Extract the (X, Y) coordinate from the center of the cell holding the provided text.  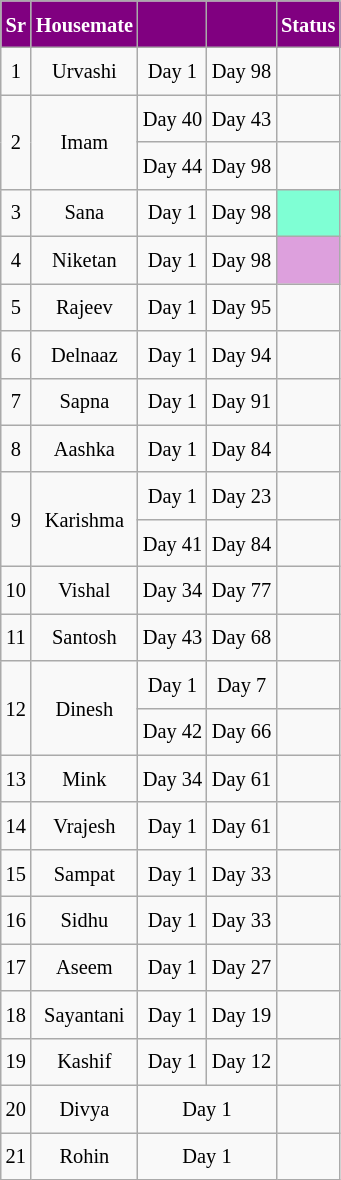
Day 94 (242, 354)
Sayantani (84, 1014)
5 (16, 306)
Day 44 (172, 166)
Rohin (84, 1156)
6 (16, 354)
Mink (84, 778)
11 (16, 636)
Day 66 (242, 732)
Day 77 (242, 590)
Day 19 (242, 1014)
Vrajesh (84, 826)
Day 42 (172, 732)
Aashka (84, 448)
17 (16, 966)
Urvashi (84, 72)
16 (16, 920)
Vishal (84, 590)
Housemate (84, 24)
19 (16, 1062)
Delnaaz (84, 354)
Aseem (84, 966)
Day 7 (242, 684)
10 (16, 590)
Imam (84, 142)
Dinesh (84, 708)
Santosh (84, 636)
Sana (84, 212)
12 (16, 708)
Karishma (84, 519)
Sr (16, 24)
15 (16, 872)
Day 40 (172, 118)
Day 41 (172, 542)
Day 27 (242, 966)
Day 12 (242, 1062)
1 (16, 72)
Day 68 (242, 636)
Status (308, 24)
7 (16, 402)
Day 91 (242, 402)
9 (16, 519)
4 (16, 260)
20 (16, 1108)
Day 23 (242, 496)
2 (16, 142)
8 (16, 448)
3 (16, 212)
Sidhu (84, 920)
18 (16, 1014)
Sapna (84, 402)
Niketan (84, 260)
Kashif (84, 1062)
Day 95 (242, 306)
13 (16, 778)
14 (16, 826)
Divya (84, 1108)
Sampat (84, 872)
Rajeev (84, 306)
21 (16, 1156)
